For the text-containing cell, return its midpoint in [X, Y] coordinate format. 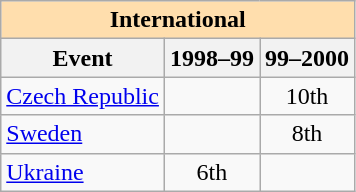
1998–99 [212, 58]
6th [212, 172]
Sweden [83, 134]
99–2000 [308, 58]
Czech Republic [83, 96]
Event [83, 58]
Ukraine [83, 172]
8th [308, 134]
International [178, 20]
10th [308, 96]
